Detect which cell encompasses the target text, then output its (x, y) center coordinate. 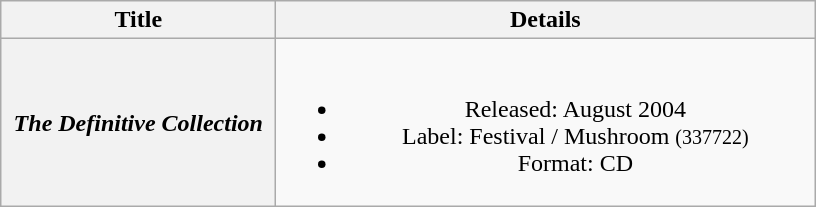
Title (138, 20)
The Definitive Collection (138, 122)
Details (546, 20)
Released: August 2004Label: Festival / Mushroom (337722)Format: CD (546, 122)
